Find where the given text appears and provide that cell's center as (x, y) coordinate. 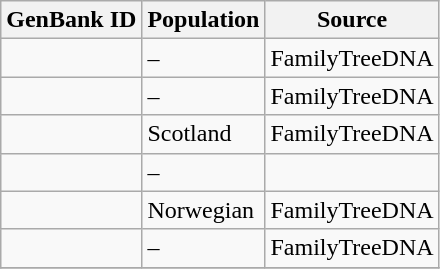
Population (204, 20)
GenBank ID (72, 20)
Source (352, 20)
Scotland (204, 134)
Norwegian (204, 210)
